Search for the cell housing the specified text and yield its [X, Y] center coordinate. 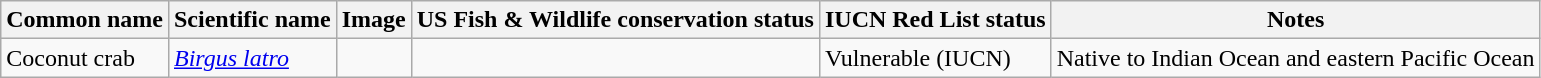
US Fish & Wildlife conservation status [615, 20]
Notes [1296, 20]
Birgus latro [252, 58]
Vulnerable (IUCN) [935, 58]
Common name [85, 20]
Scientific name [252, 20]
Native to Indian Ocean and eastern Pacific Ocean [1296, 58]
Coconut crab [85, 58]
IUCN Red List status [935, 20]
Image [374, 20]
